Locate the cell with the specified text and output its (X, Y) center coordinate. 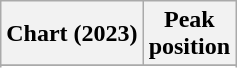
Chart (2023) (72, 34)
Peakposition (189, 34)
